Pinpoint the cell where the given text exists, returning its [X, Y] midpoint coordinate. 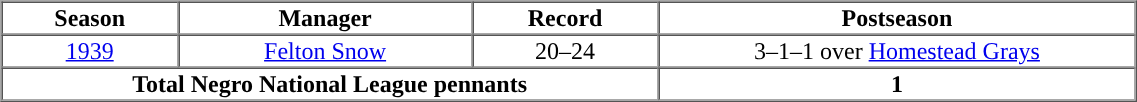
3–1–1 over Homestead Grays [897, 50]
20–24 [565, 50]
Manager [325, 18]
Total Negro National League pennants [330, 84]
Record [565, 18]
Season [90, 18]
1939 [90, 50]
Felton Snow [325, 50]
1 [897, 84]
Postseason [897, 18]
